Identify which cell holds the provided text, then report its (x, y) central coordinate. 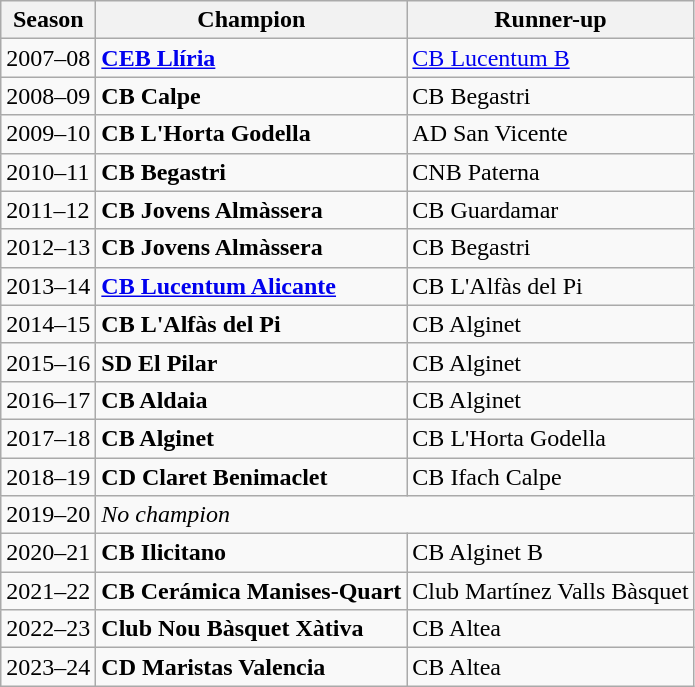
CD Claret Benimaclet (252, 477)
AD San Vicente (550, 134)
2009–10 (48, 134)
CNB Paterna (550, 172)
2012–13 (48, 248)
Runner-up (550, 20)
2021–22 (48, 591)
Club Martínez Valls Bàsquet (550, 591)
Season (48, 20)
2011–12 (48, 210)
2023–24 (48, 667)
2019–20 (48, 515)
Champion (252, 20)
SD El Pilar (252, 362)
CB Ilicitano (252, 553)
CD Maristas Valencia (252, 667)
2022–23 (48, 629)
CB Ifach Calpe (550, 477)
CB Lucentum B (550, 58)
CEB Llíria (252, 58)
CB Calpe (252, 96)
2017–18 (48, 438)
2008–09 (48, 96)
CB Aldaia (252, 400)
2018–19 (48, 477)
CB Guardamar (550, 210)
2007–08 (48, 58)
2014–15 (48, 324)
No champion (395, 515)
2016–17 (48, 400)
Club Nou Bàsquet Xàtiva (252, 629)
CB Lucentum Alicante (252, 286)
CB Alginet B (550, 553)
2010–11 (48, 172)
CB Cerámica Manises-Quart (252, 591)
2020–21 (48, 553)
2013–14 (48, 286)
2015–16 (48, 362)
